Return [x, y] of the center of cell containing provided text 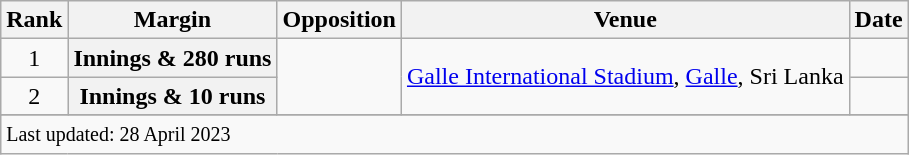
2 [34, 96]
Opposition [339, 20]
Last updated: 28 April 2023 [454, 134]
Innings & 280 runs [172, 58]
Date [878, 20]
Margin [172, 20]
Innings & 10 runs [172, 96]
Venue [625, 20]
Rank [34, 20]
Galle International Stadium, Galle, Sri Lanka [625, 77]
1 [34, 58]
